Locate the cell with the specified text and output its [X, Y] center coordinate. 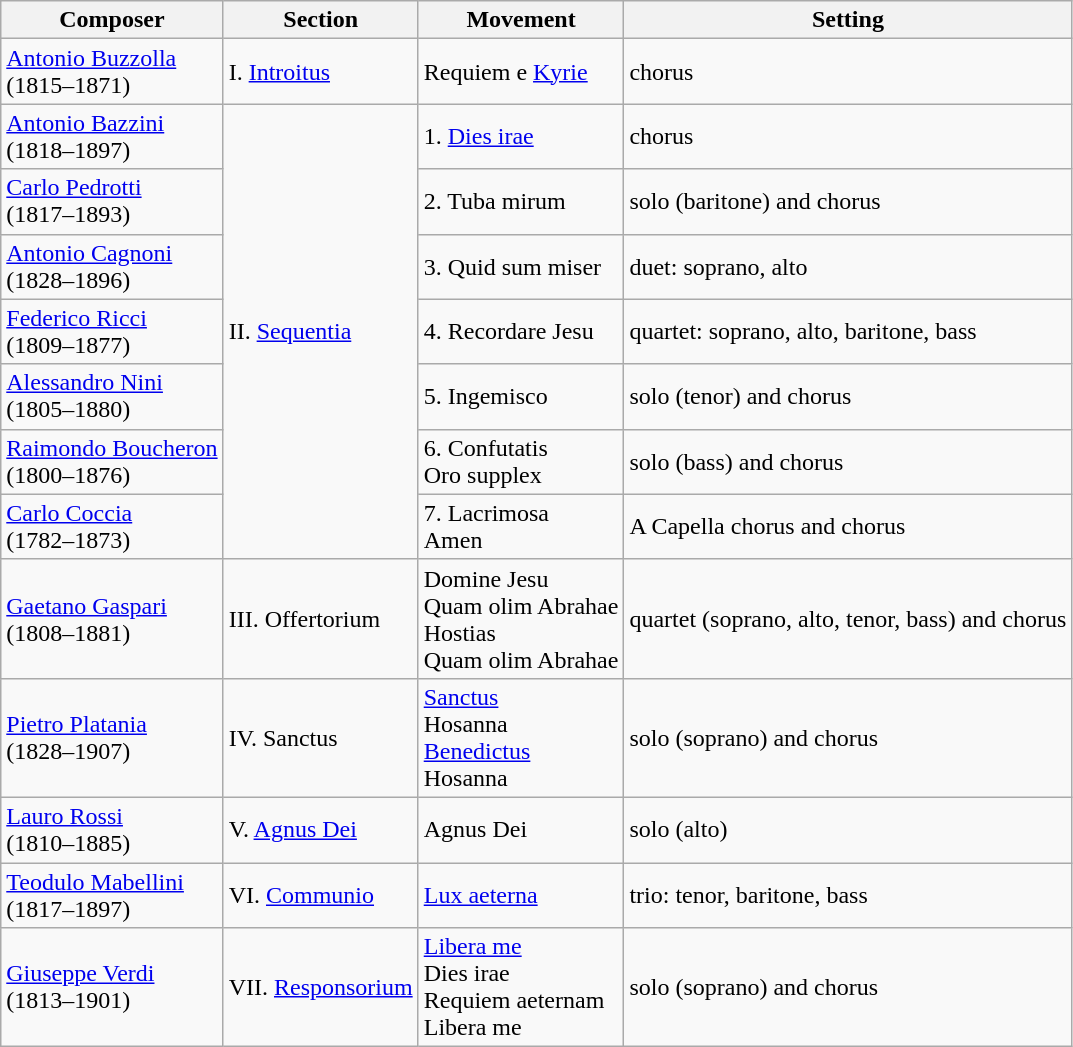
Alessandro Nini(1805–1880) [112, 396]
Requiem e Kyrie [521, 72]
Section [320, 20]
Movement [521, 20]
Federico Ricci(1809–1877) [112, 332]
Composer [112, 20]
quartet: soprano, alto, baritone, bass [848, 332]
Teodulo Mabellini(1817–1897) [112, 894]
solo (bass) and chorus [848, 462]
1. Dies irae [521, 136]
III. Offertorium [320, 618]
quartet (soprano, alto, tenor, bass) and chorus [848, 618]
duet: soprano, alto [848, 266]
5. Ingemisco [521, 396]
2. Tuba mirum [521, 202]
A Capella chorus and chorus [848, 526]
Libera meDies iraeRequiem aeternamLibera me [521, 988]
VII. Responsorium [320, 988]
VI. Communio [320, 894]
V. Agnus Dei [320, 830]
IV. Sanctus [320, 738]
SanctusHosannaBenedictusHosanna [521, 738]
Antonio Buzzolla(1815–1871) [112, 72]
Antonio Bazzini(1818–1897) [112, 136]
3. Quid sum miser [521, 266]
solo (alto) [848, 830]
Antonio Cagnoni(1828–1896) [112, 266]
Agnus Dei [521, 830]
6. ConfutatisOro supplex [521, 462]
II. Sequentia [320, 332]
Raimondo Boucheron(1800–1876) [112, 462]
Carlo Pedrotti(1817–1893) [112, 202]
Setting [848, 20]
Carlo Coccia(1782–1873) [112, 526]
Gaetano Gaspari(1808–1881) [112, 618]
Giuseppe Verdi(1813–1901) [112, 988]
Domine JesuQuam olim AbrahaeHostiasQuam olim Abrahae [521, 618]
7. LacrimosaAmen [521, 526]
4. Recordare Jesu [521, 332]
I. Introitus [320, 72]
Lauro Rossi(1810–1885) [112, 830]
solo (tenor) and chorus [848, 396]
solo (baritone) and chorus [848, 202]
Lux aeterna [521, 894]
Pietro Platania(1828–1907) [112, 738]
trio: tenor, baritone, bass [848, 894]
